For the text-containing cell, return its midpoint in (x, y) coordinate format. 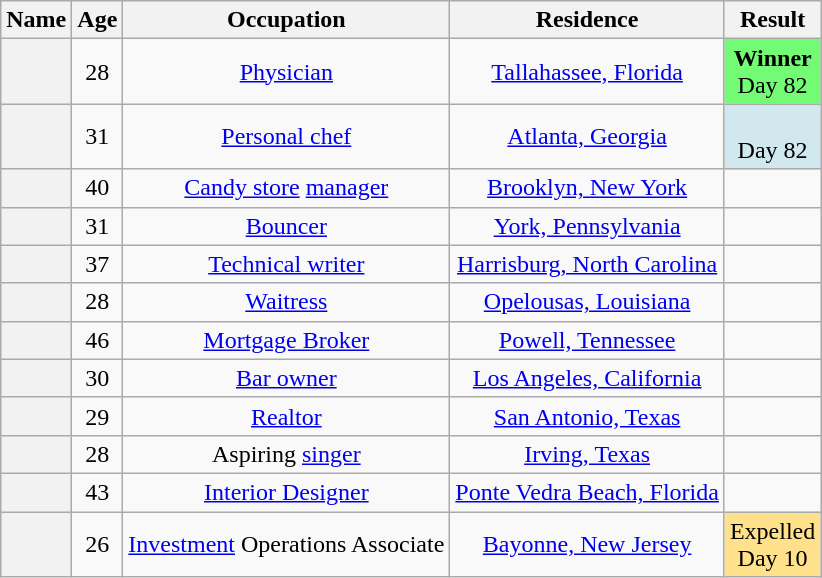
Occupation (286, 20)
Result (772, 20)
Physician (286, 72)
43 (98, 492)
30 (98, 378)
Bar owner (286, 378)
29 (98, 416)
Tallahassee, Florida (588, 72)
Investment Operations Associate (286, 544)
Candy store manager (286, 188)
Powell, Tennessee (588, 340)
Waitress (286, 302)
Personal chef (286, 136)
Opelousas, Louisiana (588, 302)
Bayonne, New Jersey (588, 544)
Harrisburg, North Carolina (588, 264)
40 (98, 188)
Bouncer (286, 226)
San Antonio, Texas (588, 416)
Name (36, 20)
ExpelledDay 10 (772, 544)
Mortgage Broker (286, 340)
Los Angeles, California (588, 378)
York, Pennsylvania (588, 226)
Atlanta, Georgia (588, 136)
46 (98, 340)
37 (98, 264)
Realtor (286, 416)
Age (98, 20)
WinnerDay 82 (772, 72)
Brooklyn, New York (588, 188)
Technical writer (286, 264)
Interior Designer (286, 492)
Ponte Vedra Beach, Florida (588, 492)
Day 82 (772, 136)
Irving, Texas (588, 454)
26 (98, 544)
Aspiring singer (286, 454)
Residence (588, 20)
